Determine the [X, Y] coordinate at the center of the cell enclosing the given text.  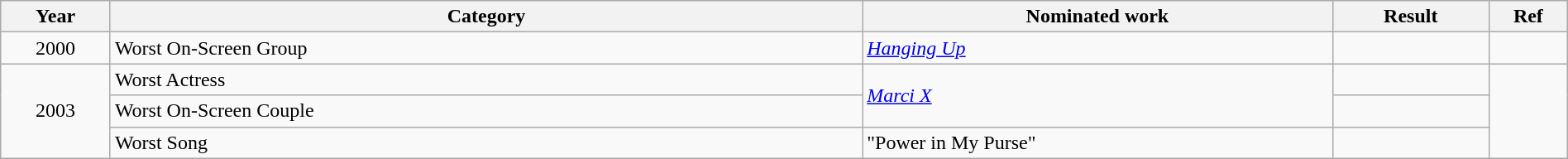
Hanging Up [1097, 48]
Worst Song [486, 142]
Ref [1528, 17]
Category [486, 17]
2003 [56, 111]
2000 [56, 48]
Worst On-Screen Group [486, 48]
"Power in My Purse" [1097, 142]
Result [1411, 17]
Nominated work [1097, 17]
Year [56, 17]
Worst Actress [486, 79]
Worst On-Screen Couple [486, 111]
Marci X [1097, 95]
